Capture the cell that displays the provided text and extract its (x, y) central coordinate. 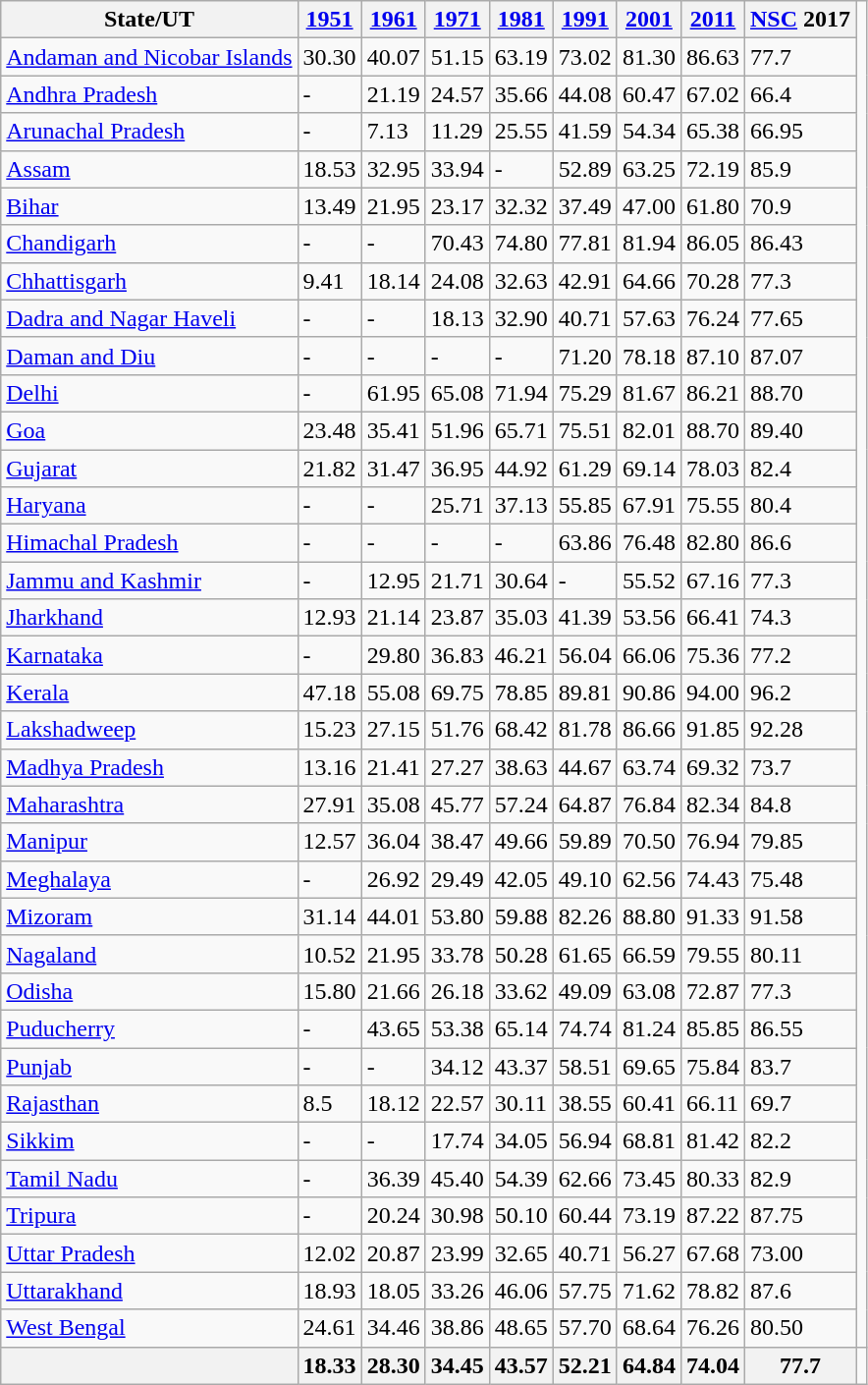
36.95 (458, 469)
12.02 (330, 1253)
12.95 (393, 581)
Delhi (149, 393)
64.66 (648, 281)
61.29 (585, 469)
Bihar (149, 206)
Gujarat (149, 469)
45.77 (458, 804)
82.9 (801, 1179)
89.40 (801, 430)
70.28 (713, 281)
75.48 (801, 879)
78.03 (713, 469)
81.94 (648, 244)
78.85 (520, 692)
73.45 (648, 1179)
10.52 (330, 954)
20.87 (393, 1253)
1961 (393, 20)
63.08 (648, 991)
55.52 (648, 581)
74.80 (520, 244)
18.93 (330, 1291)
63.25 (648, 169)
Tripura (149, 1216)
75.84 (713, 1066)
25.71 (458, 506)
42.05 (520, 879)
Punjab (149, 1066)
Dadra and Nagar Haveli (149, 318)
78.18 (648, 356)
80.33 (713, 1179)
Sikkim (149, 1141)
Andaman and Nicobar Islands (149, 57)
17.74 (458, 1141)
87.07 (801, 356)
92.28 (801, 730)
West Bengal (149, 1328)
72.19 (713, 169)
73.7 (801, 767)
29.49 (458, 879)
80.11 (801, 954)
79.85 (801, 842)
83.7 (801, 1066)
86.63 (713, 57)
26.18 (458, 991)
82.4 (801, 469)
47.00 (648, 206)
57.63 (648, 318)
81.24 (648, 1028)
65.14 (520, 1028)
77.65 (801, 318)
41.39 (585, 618)
66.95 (801, 132)
44.92 (520, 469)
89.81 (585, 692)
23.17 (458, 206)
33.78 (458, 954)
24.08 (458, 281)
71.20 (585, 356)
74.04 (713, 1365)
60.47 (648, 94)
Karnataka (149, 655)
2001 (648, 20)
86.21 (713, 393)
84.8 (801, 804)
35.08 (393, 804)
79.55 (713, 954)
Chhattisgarh (149, 281)
24.61 (330, 1328)
53.38 (458, 1028)
80.50 (801, 1328)
21.19 (393, 94)
46.21 (520, 655)
81.78 (585, 730)
64.87 (585, 804)
66.59 (648, 954)
Daman and Diu (149, 356)
76.94 (713, 842)
65.71 (520, 430)
96.2 (801, 692)
29.80 (393, 655)
70.9 (801, 206)
Meghalaya (149, 879)
81.67 (648, 393)
61.80 (713, 206)
Puducherry (149, 1028)
59.89 (585, 842)
73.19 (648, 1216)
67.16 (713, 581)
86.05 (713, 244)
32.95 (393, 169)
77.2 (801, 655)
75.55 (713, 506)
13.16 (330, 767)
23.87 (458, 618)
50.28 (520, 954)
69.7 (801, 1104)
75.36 (713, 655)
37.49 (585, 206)
44.67 (585, 767)
73.02 (585, 57)
68.64 (648, 1328)
26.92 (393, 879)
20.24 (393, 1216)
65.38 (713, 132)
36.04 (393, 842)
Mizoram (149, 916)
42.91 (585, 281)
77.81 (585, 244)
73.00 (801, 1253)
86.55 (801, 1028)
69.75 (458, 692)
57.70 (585, 1328)
86.6 (801, 543)
49.09 (585, 991)
69.32 (713, 767)
80.4 (801, 506)
23.99 (458, 1253)
85.9 (801, 169)
49.10 (585, 879)
81.30 (648, 57)
61.65 (585, 954)
22.57 (458, 1104)
41.59 (585, 132)
35.66 (520, 94)
48.65 (520, 1328)
53.56 (648, 618)
56.04 (585, 655)
91.58 (801, 916)
76.26 (713, 1328)
Andhra Pradesh (149, 94)
33.26 (458, 1291)
55.85 (585, 506)
Tamil Nadu (149, 1179)
Nagaland (149, 954)
30.30 (330, 57)
59.88 (520, 916)
30.11 (520, 1104)
15.80 (330, 991)
46.06 (520, 1291)
94.00 (713, 692)
18.05 (393, 1291)
Lakshadweep (149, 730)
87.10 (713, 356)
31.47 (393, 469)
86.43 (801, 244)
Manipur (149, 842)
2011 (713, 20)
63.19 (520, 57)
68.42 (520, 730)
24.57 (458, 94)
23.48 (330, 430)
34.12 (458, 1066)
27.27 (458, 767)
44.08 (585, 94)
51.76 (458, 730)
18.53 (330, 169)
91.33 (713, 916)
67.02 (713, 94)
88.80 (648, 916)
37.13 (520, 506)
81.42 (713, 1141)
Jammu and Kashmir (149, 581)
86.66 (648, 730)
65.08 (458, 393)
63.74 (648, 767)
74.43 (713, 879)
60.41 (648, 1104)
76.84 (648, 804)
38.47 (458, 842)
74.74 (585, 1028)
38.63 (520, 767)
Haryana (149, 506)
34.46 (393, 1328)
Odisha (149, 991)
55.08 (393, 692)
68.81 (648, 1141)
58.51 (585, 1066)
1971 (458, 20)
66.4 (801, 94)
31.14 (330, 916)
66.11 (713, 1104)
32.90 (520, 318)
Arunachal Pradesh (149, 132)
75.51 (585, 430)
32.63 (520, 281)
70.43 (458, 244)
21.41 (393, 767)
57.24 (520, 804)
27.15 (393, 730)
25.55 (520, 132)
76.24 (713, 318)
56.27 (648, 1253)
38.86 (458, 1328)
40.07 (393, 57)
64.84 (648, 1365)
82.01 (648, 430)
67.91 (648, 506)
82.26 (585, 916)
Jharkhand (149, 618)
35.03 (520, 618)
18.33 (330, 1365)
91.85 (713, 730)
35.41 (393, 430)
Himachal Pradesh (149, 543)
87.6 (801, 1291)
11.29 (458, 132)
52.89 (585, 169)
Madhya Pradesh (149, 767)
18.14 (393, 281)
21.71 (458, 581)
38.55 (585, 1104)
57.75 (585, 1291)
51.15 (458, 57)
66.06 (648, 655)
49.66 (520, 842)
Uttar Pradesh (149, 1253)
76.48 (648, 543)
63.86 (585, 543)
53.80 (458, 916)
82.80 (713, 543)
62.66 (585, 1179)
1991 (585, 20)
32.65 (520, 1253)
90.86 (648, 692)
Goa (149, 430)
State/UT (149, 20)
74.3 (801, 618)
56.94 (585, 1141)
43.57 (520, 1365)
1951 (330, 20)
43.65 (393, 1028)
12.57 (330, 842)
30.98 (458, 1216)
75.29 (585, 393)
43.37 (520, 1066)
13.49 (330, 206)
78.82 (713, 1291)
Kerala (149, 692)
87.75 (801, 1216)
52.21 (585, 1365)
21.82 (330, 469)
Chandigarh (149, 244)
66.41 (713, 618)
18.12 (393, 1104)
NSC 2017 (801, 20)
54.34 (648, 132)
Uttarakhand (149, 1291)
36.39 (393, 1179)
7.13 (393, 132)
61.95 (393, 393)
70.50 (648, 842)
28.30 (393, 1365)
34.05 (520, 1141)
21.66 (393, 991)
54.39 (520, 1179)
87.22 (713, 1216)
51.96 (458, 430)
32.32 (520, 206)
69.65 (648, 1066)
34.45 (458, 1365)
62.56 (648, 879)
47.18 (330, 692)
8.5 (330, 1104)
18.13 (458, 318)
30.64 (520, 581)
Maharashtra (149, 804)
67.68 (713, 1253)
82.34 (713, 804)
Assam (149, 169)
50.10 (520, 1216)
9.41 (330, 281)
69.14 (648, 469)
21.14 (393, 618)
71.62 (648, 1291)
1981 (520, 20)
71.94 (520, 393)
82.2 (801, 1141)
33.94 (458, 169)
12.93 (330, 618)
27.91 (330, 804)
33.62 (520, 991)
45.40 (458, 1179)
15.23 (330, 730)
85.85 (713, 1028)
44.01 (393, 916)
36.83 (458, 655)
Rajasthan (149, 1104)
60.44 (585, 1216)
72.87 (713, 991)
